Scan for the cell matching the given text and deliver its (x, y) coordinate at center. 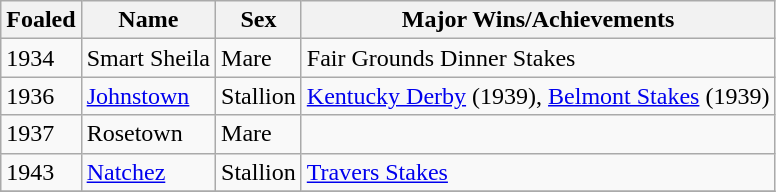
Sex (259, 20)
Smart Sheila (148, 58)
Fair Grounds Dinner Stakes (538, 58)
Kentucky Derby (1939), Belmont Stakes (1939) (538, 96)
Name (148, 20)
1943 (41, 172)
Johnstown (148, 96)
Travers Stakes (538, 172)
1937 (41, 134)
Rosetown (148, 134)
Major Wins/Achievements (538, 20)
Natchez (148, 172)
1934 (41, 58)
1936 (41, 96)
Foaled (41, 20)
